Search for the cell housing the specified text and yield its (X, Y) center coordinate. 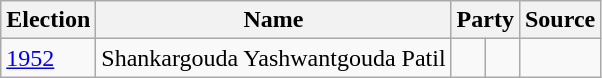
Election (48, 20)
Shankargouda Yashwantgouda Patil (274, 58)
1952 (48, 58)
Name (274, 20)
Party (485, 20)
Source (560, 20)
